Detect which cell encompasses the target text, then output its (x, y) center coordinate. 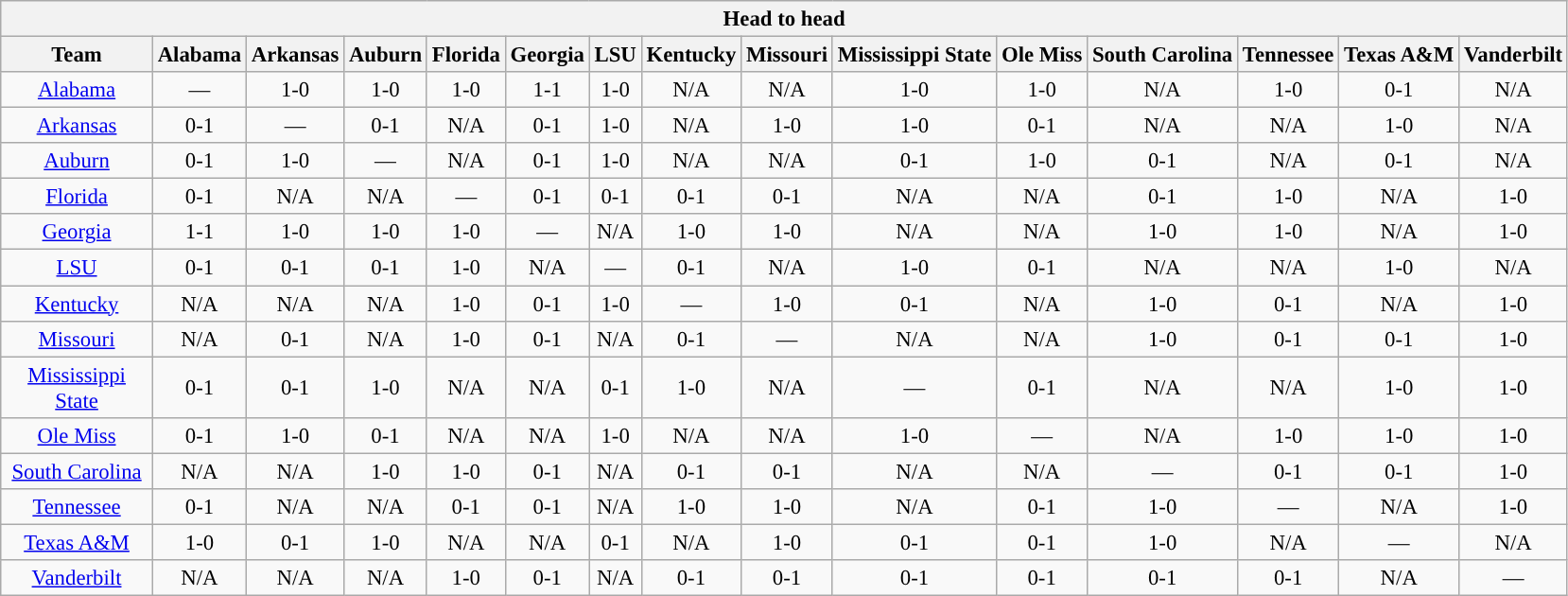
Head to head (785, 19)
Team (78, 55)
